Find where the given text appears and provide that cell's center as [X, Y] coordinate. 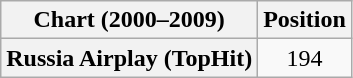
194 [305, 58]
Chart (2000–2009) [130, 20]
Position [305, 20]
Russia Airplay (TopHit) [130, 58]
